Scan for the cell matching the given text and deliver its [X, Y] coordinate at center. 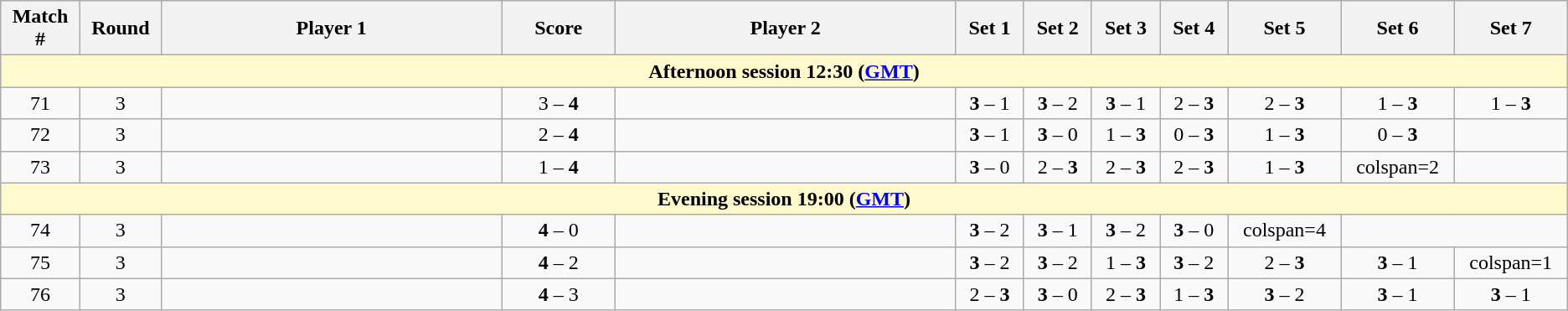
1 – 4 [558, 167]
Player 2 [785, 29]
71 [40, 103]
74 [40, 231]
colspan=4 [1285, 231]
4 – 0 [558, 231]
Set 5 [1285, 29]
Evening session 19:00 (GMT) [784, 199]
76 [40, 294]
2 – 4 [558, 135]
72 [40, 135]
Set 6 [1397, 29]
4 – 2 [558, 262]
Set 1 [990, 29]
Score [558, 29]
Set 2 [1057, 29]
4 – 3 [558, 294]
Set 3 [1126, 29]
colspan=1 [1511, 262]
Round [121, 29]
Afternoon session 12:30 (GMT) [784, 71]
colspan=2 [1397, 167]
Match # [40, 29]
75 [40, 262]
Player 1 [331, 29]
Set 7 [1511, 29]
73 [40, 167]
Set 4 [1194, 29]
3 – 4 [558, 103]
